Find where the given text appears and provide that cell's center as (X, Y) coordinate. 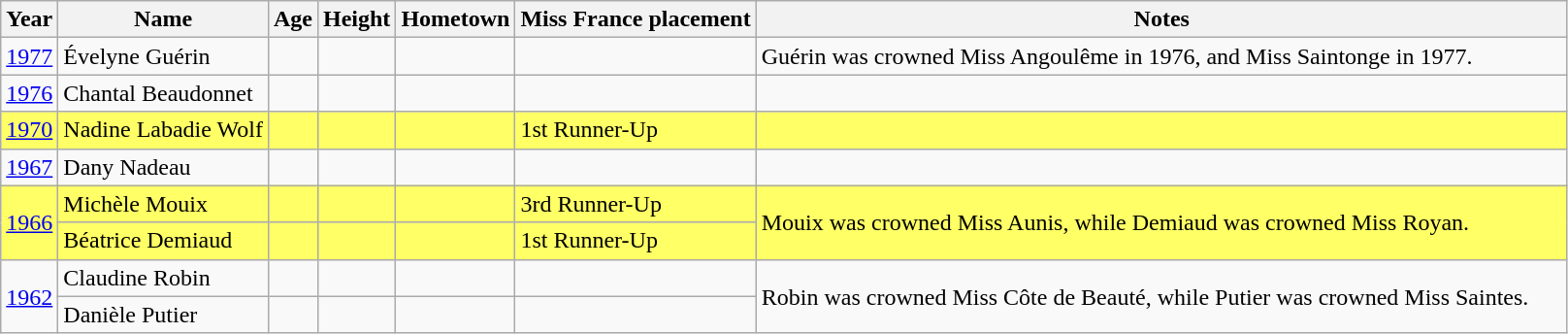
Claudine Robin (163, 278)
Béatrice Demiaud (163, 241)
1967 (29, 167)
1976 (29, 93)
Name (163, 19)
Chantal Beaudonnet (163, 93)
Age (293, 19)
Hometown (456, 19)
1970 (29, 130)
1966 (29, 222)
Notes (1161, 19)
Michèle Mouix (163, 204)
1962 (29, 296)
Mouix was crowned Miss Aunis, while Demiaud was crowned Miss Royan. (1161, 222)
Danièle Putier (163, 315)
Year (29, 19)
Dany Nadeau (163, 167)
Évelyne Guérin (163, 56)
1977 (29, 56)
Guérin was crowned Miss Angoulême in 1976, and Miss Saintonge in 1977. (1161, 56)
Robin was crowned Miss Côte de Beauté, while Putier was crowned Miss Saintes. (1161, 296)
Nadine Labadie Wolf (163, 130)
Miss France placement (636, 19)
Height (356, 19)
3rd Runner-Up (636, 204)
